Return (X, Y) of the center of cell containing provided text 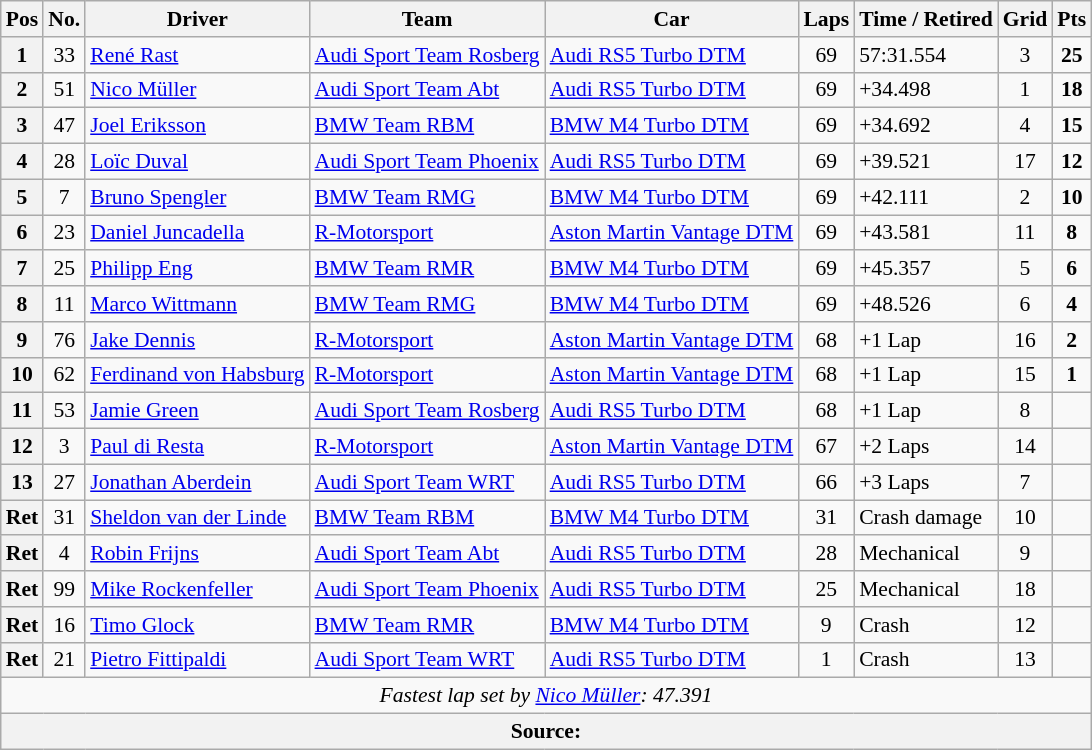
Nico Müller (197, 90)
No. (64, 19)
21 (64, 660)
67 (826, 447)
53 (64, 411)
Paul di Resta (197, 447)
Philipp Eng (197, 269)
Driver (197, 19)
Ferdinand von Habsburg (197, 375)
Jamie Green (197, 411)
Daniel Juncadella (197, 233)
+3 Laps (926, 482)
Fastest lap set by Nico Müller: 47.391 (546, 696)
René Rast (197, 55)
51 (64, 90)
Mike Rockenfeller (197, 589)
Jake Dennis (197, 340)
99 (64, 589)
14 (1026, 447)
Car (672, 19)
+34.498 (926, 90)
62 (64, 375)
+42.111 (926, 197)
+34.692 (926, 126)
+2 Laps (926, 447)
+48.526 (926, 304)
33 (64, 55)
Laps (826, 19)
47 (64, 126)
57:31.554 (926, 55)
23 (64, 233)
Grid (1026, 19)
Bruno Spengler (197, 197)
Pos (22, 19)
27 (64, 482)
76 (64, 340)
Crash damage (926, 518)
Timo Glock (197, 625)
66 (826, 482)
Marco Wittmann (197, 304)
Jonathan Aberdein (197, 482)
Team (428, 19)
+45.357 (926, 269)
Pts (1072, 19)
Robin Frijns (197, 554)
+43.581 (926, 233)
17 (1026, 162)
+39.521 (926, 162)
Loïc Duval (197, 162)
Time / Retired (926, 19)
Pietro Fittipaldi (197, 660)
Joel Eriksson (197, 126)
Source: (546, 732)
Sheldon van der Linde (197, 518)
